Capture the cell that displays the provided text and extract its [X, Y] central coordinate. 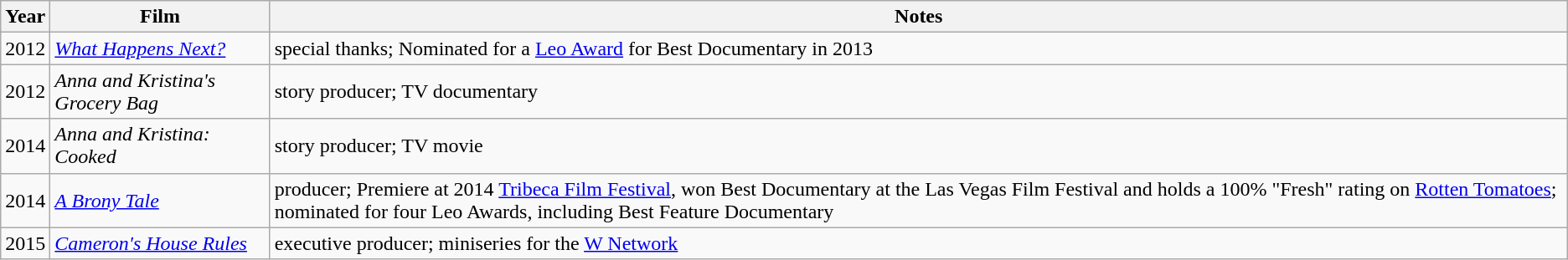
Cameron's House Rules [160, 243]
Notes [918, 17]
Film [160, 17]
Anna and Kristina: Cooked [160, 145]
Anna and Kristina's Grocery Bag [160, 92]
executive producer; miniseries for the W Network [918, 243]
What Happens Next? [160, 48]
A Brony Tale [160, 201]
2015 [25, 243]
Year [25, 17]
story producer; TV documentary [918, 92]
story producer; TV movie [918, 145]
special thanks; Nominated for a Leo Award for Best Documentary in 2013 [918, 48]
